Provide the (x, y) coordinate of the cell's center where the given text is located.  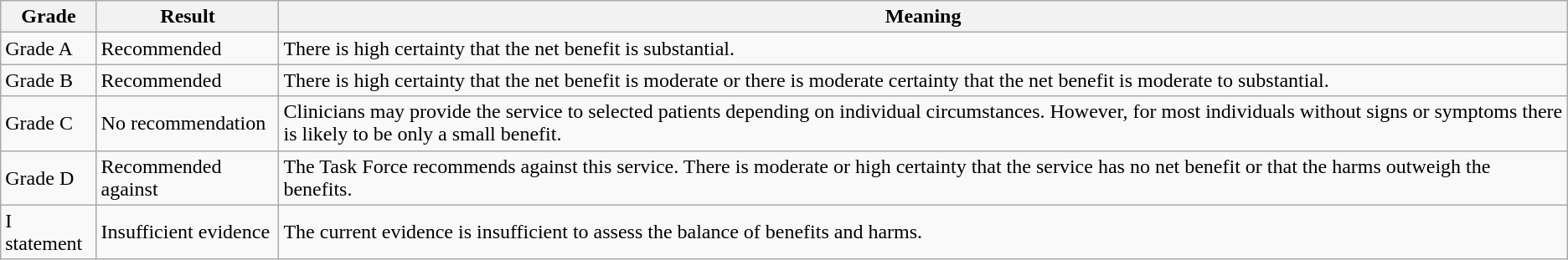
No recommendation (188, 124)
Grade A (49, 48)
Meaning (923, 17)
Grade C (49, 124)
Insufficient evidence (188, 232)
There is high certainty that the net benefit is substantial. (923, 48)
Result (188, 17)
Grade (49, 17)
Grade D (49, 177)
Grade B (49, 80)
Recommended against (188, 177)
The current evidence is insufficient to assess the balance of benefits and harms. (923, 232)
There is high certainty that the net benefit is moderate or there is moderate certainty that the net benefit is moderate to substantial. (923, 80)
I statement (49, 232)
